Capture the cell that displays the provided text and extract its (X, Y) central coordinate. 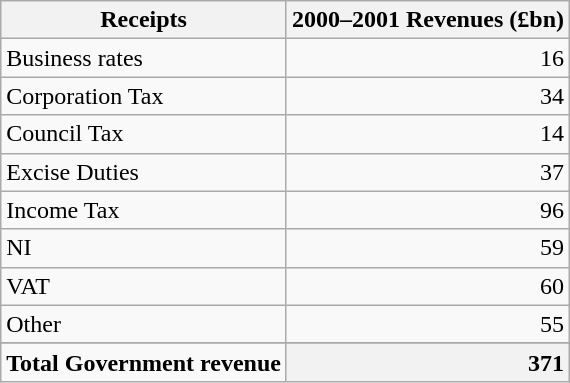
371 (428, 362)
Other (144, 324)
37 (428, 172)
34 (428, 96)
55 (428, 324)
Total Government revenue (144, 362)
Council Tax (144, 134)
NI (144, 248)
16 (428, 58)
Business rates (144, 58)
Income Tax (144, 210)
2000–2001 Revenues (£bn) (428, 20)
96 (428, 210)
14 (428, 134)
Excise Duties (144, 172)
60 (428, 286)
VAT (144, 286)
Receipts (144, 20)
59 (428, 248)
Corporation Tax (144, 96)
